Output the [x, y] coordinate of the center of the cell containing the given text.  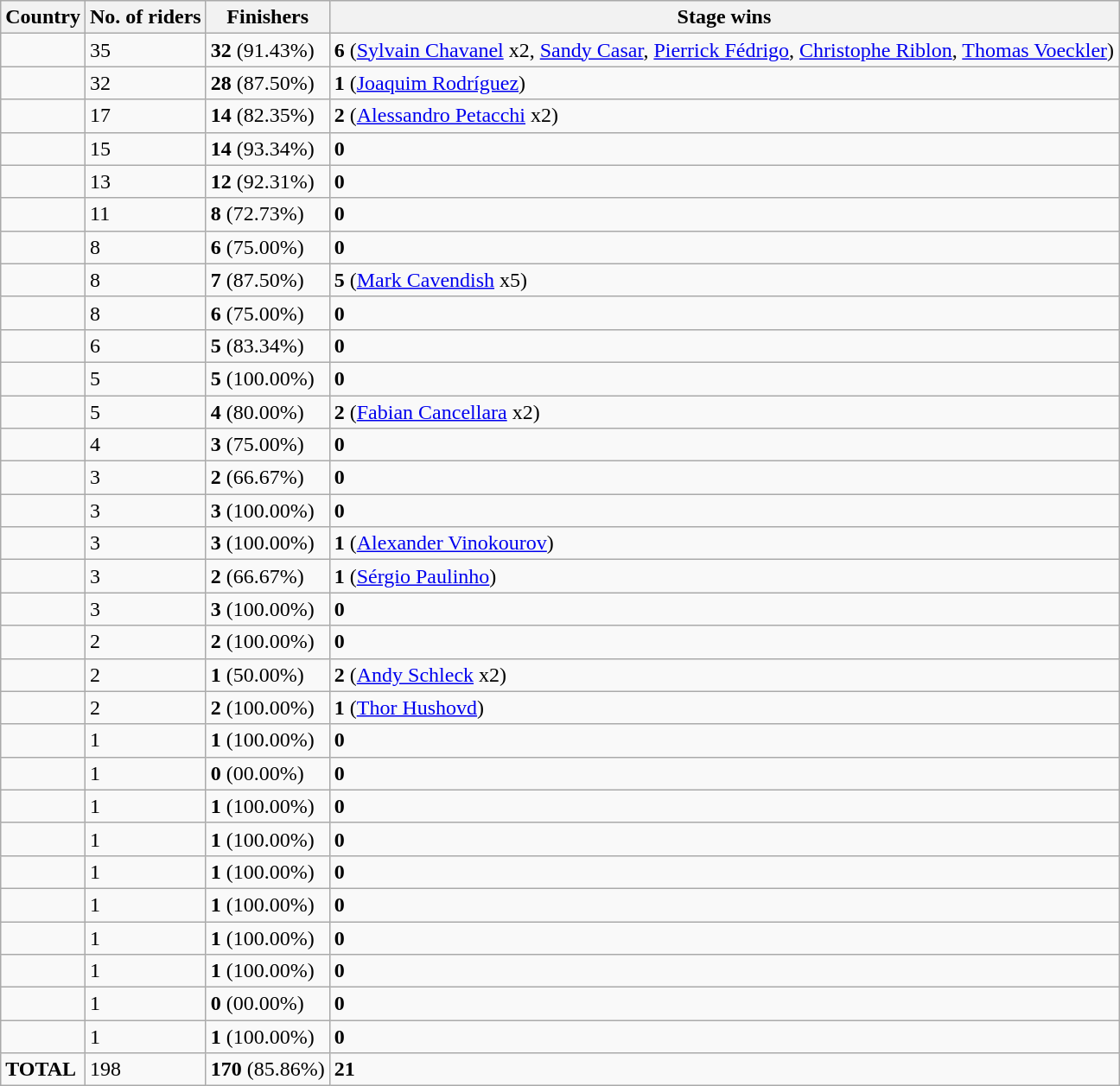
7 (87.50%) [268, 280]
6 [145, 346]
28 (87.50%) [268, 83]
1 (Sérgio Paulinho) [724, 576]
Finishers [268, 17]
198 [145, 1070]
14 (82.35%) [268, 116]
14 (93.34%) [268, 149]
5 (Mark Cavendish x5) [724, 280]
1 (Thor Hushovd) [724, 708]
2 (Alessandro Petacchi x2) [724, 116]
11 [145, 214]
3 (75.00%) [268, 445]
TOTAL [43, 1070]
15 [145, 149]
12 (92.31%) [268, 181]
1 (50.00%) [268, 675]
170 (85.86%) [268, 1070]
35 [145, 50]
4 (80.00%) [268, 412]
5 (83.34%) [268, 346]
Stage wins [724, 17]
32 (91.43%) [268, 50]
4 [145, 445]
2 (Fabian Cancellara x2) [724, 412]
32 [145, 83]
2 (Andy Schleck x2) [724, 675]
1 (Alexander Vinokourov) [724, 543]
No. of riders [145, 17]
6 (Sylvain Chavanel x2, Sandy Casar, Pierrick Fédrigo, Christophe Riblon, Thomas Voeckler) [724, 50]
5 (100.00%) [268, 378]
21 [724, 1070]
13 [145, 181]
8 (72.73%) [268, 214]
1 (Joaquim Rodríguez) [724, 83]
Country [43, 17]
17 [145, 116]
